Detect which cell encompasses the target text, then output its [x, y] center coordinate. 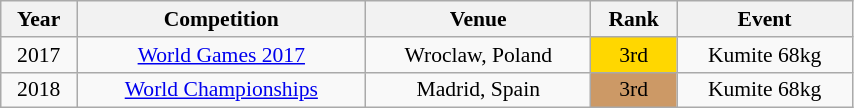
2018 [39, 90]
World Games 2017 [222, 55]
2017 [39, 55]
Venue [478, 19]
Event [765, 19]
Wroclaw, Poland [478, 55]
Rank [634, 19]
Madrid, Spain [478, 90]
Year [39, 19]
Competition [222, 19]
World Championships [222, 90]
